Output the [X, Y] coordinate of the center of the cell containing the given text.  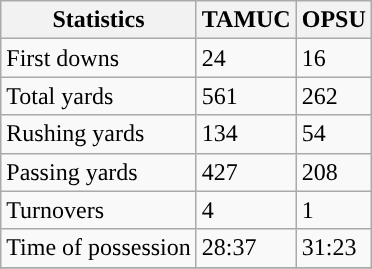
561 [246, 96]
31:23 [334, 248]
First downs [99, 58]
1 [334, 210]
Turnovers [99, 210]
54 [334, 134]
134 [246, 134]
OPSU [334, 20]
24 [246, 58]
Time of possession [99, 248]
Total yards [99, 96]
Passing yards [99, 172]
4 [246, 210]
262 [334, 96]
208 [334, 172]
TAMUC [246, 20]
Statistics [99, 20]
Rushing yards [99, 134]
427 [246, 172]
28:37 [246, 248]
16 [334, 58]
